Find where the given text appears and provide that cell's center as [x, y] coordinate. 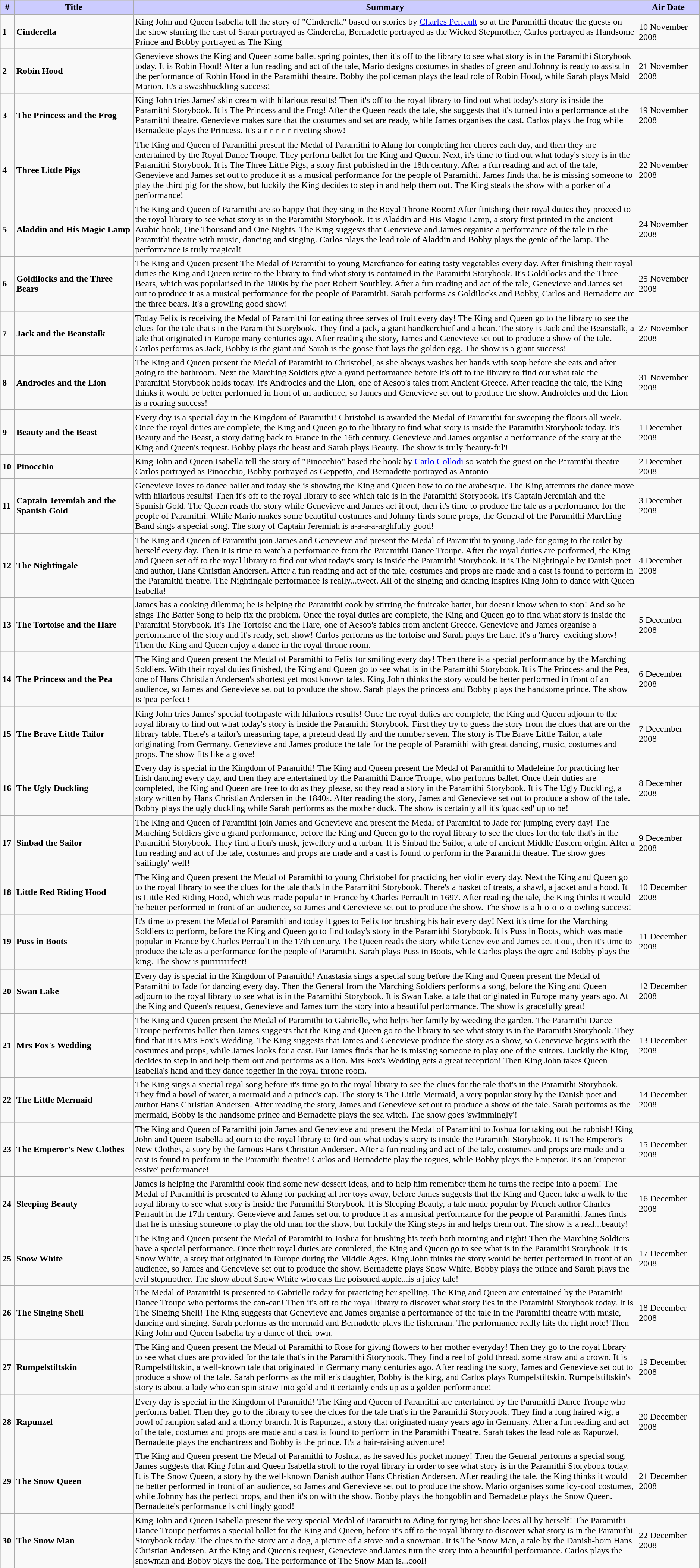
The Little Mermaid [74, 1100]
Androcles and the Lion [74, 383]
The Snow Man [74, 1541]
22 [7, 1100]
The Princess and the Pea [74, 679]
7 December 2008 [668, 734]
Rapunzel [74, 1422]
The Snow Queen [74, 1481]
24 November 2008 [668, 229]
24 [7, 1204]
19 [7, 942]
22 November 2008 [668, 170]
8 December 2008 [668, 788]
16 December 2008 [668, 1204]
2 [7, 71]
19 November 2008 [668, 116]
Cinderella [74, 32]
31 November 2008 [668, 383]
18 December 2008 [668, 1313]
3 December 2008 [668, 506]
14 December 2008 [668, 1100]
17 [7, 843]
Mrs Fox's Wedding [74, 1046]
3 [7, 116]
6 December 2008 [668, 679]
27 November 2008 [668, 333]
28 [7, 1422]
5 [7, 229]
21 [7, 1046]
# [7, 7]
Rumpelstiltskin [74, 1367]
27 [7, 1367]
Little Red Riding Hood [74, 892]
13 December 2008 [668, 1046]
Sinbad the Sailor [74, 843]
9 [7, 432]
Summary [385, 7]
Title [74, 7]
1 December 2008 [668, 432]
8 [7, 383]
22 December 2008 [668, 1541]
9 December 2008 [668, 843]
2 December 2008 [668, 466]
14 [7, 679]
21 December 2008 [668, 1481]
The Ugly Duckling [74, 788]
Robin Hood [74, 71]
Puss in Boots [74, 942]
Goldilocks and the Three Bears [74, 284]
19 December 2008 [668, 1367]
7 [7, 333]
Sleeping Beauty [74, 1204]
30 [7, 1541]
16 [7, 788]
4 December 2008 [668, 565]
12 December 2008 [668, 991]
Aladdin and His Magic Lamp [74, 229]
Captain Jeremiah and the Spanish Gold [74, 506]
Snow White [74, 1258]
Beauty and the Beast [74, 432]
12 [7, 565]
Jack and the Beanstalk [74, 333]
26 [7, 1313]
17 December 2008 [668, 1258]
21 November 2008 [668, 71]
The Nightingale [74, 565]
15 [7, 734]
1 [7, 32]
The Brave Little Tailor [74, 734]
20 [7, 991]
15 December 2008 [668, 1149]
10 December 2008 [668, 892]
The Emperor's New Clothes [74, 1149]
Three Little Pigs [74, 170]
18 [7, 892]
20 December 2008 [668, 1422]
10 November 2008 [668, 32]
13 [7, 625]
The Singing Shell [74, 1313]
25 [7, 1258]
4 [7, 170]
6 [7, 284]
5 December 2008 [668, 625]
Swan Lake [74, 991]
Pinocchio [74, 466]
The Tortoise and the Hare [74, 625]
11 [7, 506]
10 [7, 466]
Air Date [668, 7]
25 November 2008 [668, 284]
29 [7, 1481]
11 December 2008 [668, 942]
The Princess and the Frog [74, 116]
23 [7, 1149]
